Scan for the cell matching the given text and deliver its [x, y] coordinate at center. 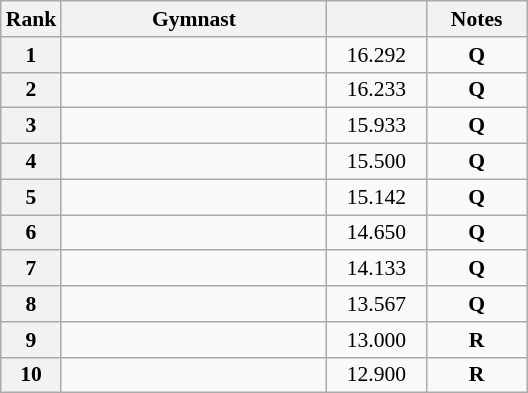
13.000 [376, 340]
Gymnast [194, 19]
5 [32, 197]
2 [32, 90]
Notes [477, 19]
14.650 [376, 233]
14.133 [376, 269]
7 [32, 269]
1 [32, 55]
16.292 [376, 55]
9 [32, 340]
3 [32, 126]
8 [32, 304]
10 [32, 375]
15.500 [376, 162]
6 [32, 233]
4 [32, 162]
12.900 [376, 375]
Rank [32, 19]
13.567 [376, 304]
16.233 [376, 90]
15.142 [376, 197]
15.933 [376, 126]
